Return (X, Y) of the center of cell containing provided text 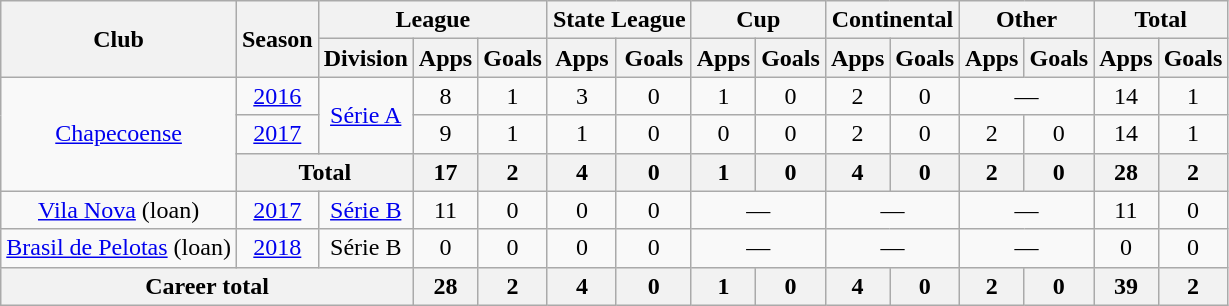
Cup (758, 20)
8 (445, 96)
17 (445, 172)
3 (582, 96)
Season (277, 39)
39 (1126, 286)
Chapecoense (119, 134)
Vila Nova (loan) (119, 210)
Career total (208, 286)
Club (119, 39)
State League (619, 20)
Other (1027, 20)
9 (445, 134)
Division (366, 58)
2018 (277, 248)
Continental (892, 20)
2016 (277, 96)
Série A (366, 115)
League (432, 20)
Brasil de Pelotas (loan) (119, 248)
